Locate the cell with the specified text and output its [x, y] center coordinate. 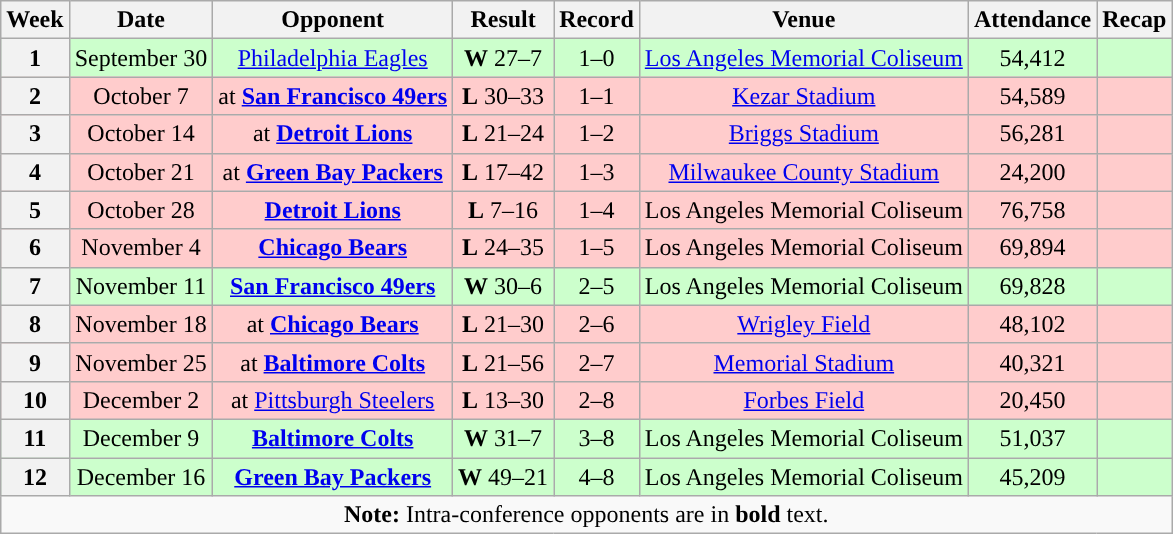
Record [597, 20]
October 28 [141, 210]
San Francisco 49ers [333, 286]
December 16 [141, 477]
4 [35, 172]
Kezar Stadium [804, 96]
November 4 [141, 248]
2–8 [597, 400]
9 [35, 362]
1–0 [597, 58]
Chicago Bears [333, 248]
L 21–24 [504, 134]
40,321 [1032, 362]
November 25 [141, 362]
7 [35, 286]
at Baltimore Colts [333, 362]
at Pittsburgh Steelers [333, 400]
Date [141, 20]
L 21–56 [504, 362]
24,200 [1032, 172]
56,281 [1032, 134]
69,828 [1032, 286]
Green Bay Packers [333, 477]
45,209 [1032, 477]
October 7 [141, 96]
5 [35, 210]
1 [35, 58]
Detroit Lions [333, 210]
2–5 [597, 286]
1–1 [597, 96]
October 21 [141, 172]
Milwaukee County Stadium [804, 172]
4–8 [597, 477]
at Chicago Bears [333, 324]
L 13–30 [504, 400]
December 2 [141, 400]
at San Francisco 49ers [333, 96]
Forbes Field [804, 400]
12 [35, 477]
Baltimore Colts [333, 438]
1–2 [597, 134]
W 49–21 [504, 477]
3–8 [597, 438]
Result [504, 20]
November 18 [141, 324]
51,037 [1032, 438]
Briggs Stadium [804, 134]
Note: Intra-conference opponents are in bold text. [586, 515]
W 31–7 [504, 438]
W 30–6 [504, 286]
54,589 [1032, 96]
76,758 [1032, 210]
at Green Bay Packers [333, 172]
December 9 [141, 438]
Wrigley Field [804, 324]
Memorial Stadium [804, 362]
L 30–33 [504, 96]
1–5 [597, 248]
September 30 [141, 58]
Opponent [333, 20]
L 21–30 [504, 324]
3 [35, 134]
2 [35, 96]
1–3 [597, 172]
54,412 [1032, 58]
2–7 [597, 362]
Venue [804, 20]
L 17–42 [504, 172]
8 [35, 324]
at Detroit Lions [333, 134]
11 [35, 438]
1–4 [597, 210]
L 24–35 [504, 248]
October 14 [141, 134]
10 [35, 400]
48,102 [1032, 324]
Week [35, 20]
Attendance [1032, 20]
Philadelphia Eagles [333, 58]
W 27–7 [504, 58]
69,894 [1032, 248]
November 11 [141, 286]
Recap [1134, 20]
L 7–16 [504, 210]
6 [35, 248]
20,450 [1032, 400]
2–6 [597, 324]
